For the text-containing cell, return its midpoint in (x, y) coordinate format. 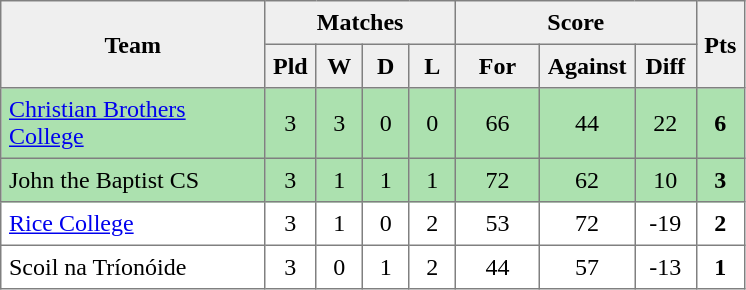
Pld (290, 66)
22 (666, 123)
Christian Brothers College (133, 123)
66 (497, 123)
For (497, 66)
Team (133, 44)
57 (586, 267)
-19 (666, 224)
Rice College (133, 224)
10 (666, 180)
Diff (666, 66)
Scoil na Tríonóide (133, 267)
D (385, 66)
Score (576, 23)
W (339, 66)
John the Baptist CS (133, 180)
Matches (360, 23)
L (432, 66)
53 (497, 224)
6 (720, 123)
Against (586, 66)
Pts (720, 44)
-13 (666, 267)
62 (586, 180)
